Find where the given text appears and provide that cell's center as (X, Y) coordinate. 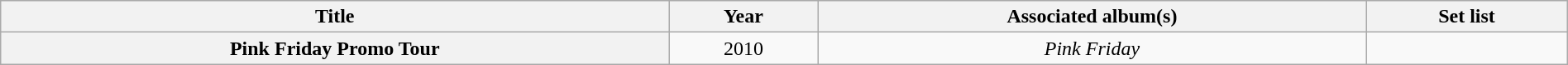
Pink Friday (1092, 48)
Associated album(s) (1092, 17)
Title (335, 17)
Set list (1467, 17)
Year (743, 17)
Pink Friday Promo Tour (335, 48)
2010 (743, 48)
